Scan for the cell matching the given text and deliver its (X, Y) coordinate at center. 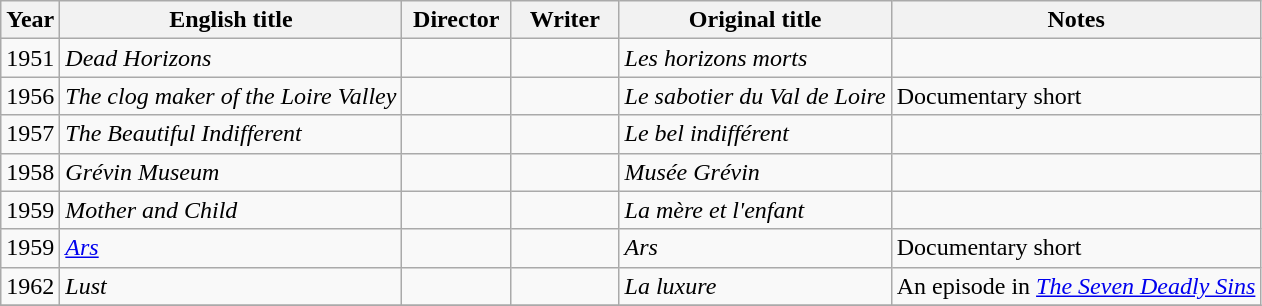
Original title (755, 20)
Lust (231, 286)
1956 (30, 96)
English title (231, 20)
Grévin Museum (231, 172)
Le sabotier du Val de Loire (755, 96)
Musée Grévin (755, 172)
The clog maker of the Loire Valley (231, 96)
An episode in The Seven Deadly Sins (1076, 286)
La mère et l'enfant (755, 210)
Les horizons morts (755, 58)
Year (30, 20)
Director (456, 20)
Le bel indifférent (755, 134)
1957 (30, 134)
Notes (1076, 20)
Dead Horizons (231, 58)
La luxure (755, 286)
1951 (30, 58)
1958 (30, 172)
1962 (30, 286)
Mother and Child (231, 210)
The Beautiful Indifferent (231, 134)
Writer (564, 20)
